Pinpoint the cell where the given text exists, returning its [X, Y] midpoint coordinate. 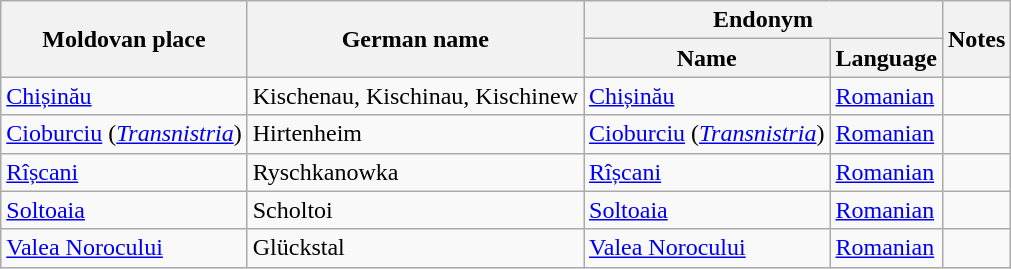
Moldovan place [124, 39]
Hirtenheim [415, 134]
Name [707, 58]
Endonym [764, 20]
Language [886, 58]
Glückstal [415, 248]
Kischenau, Kischinau, Kischinew [415, 96]
Scholtoi [415, 210]
German name [415, 39]
Notes [976, 39]
Ryschkanowka [415, 172]
